Provide the [x, y] coordinate of the cell's center where the given text is located.  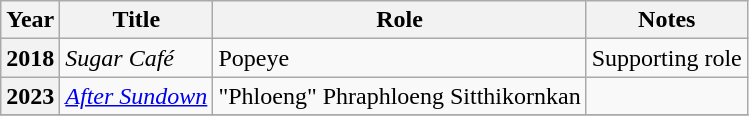
2018 [30, 58]
Notes [666, 20]
Role [400, 20]
Popeye [400, 58]
Sugar Café [136, 58]
Title [136, 20]
After Sundown [136, 96]
"Phloeng" Phraphloeng Sitthikornkan [400, 96]
Supporting role [666, 58]
Year [30, 20]
2023 [30, 96]
